Return (x, y) of the center of cell containing provided text 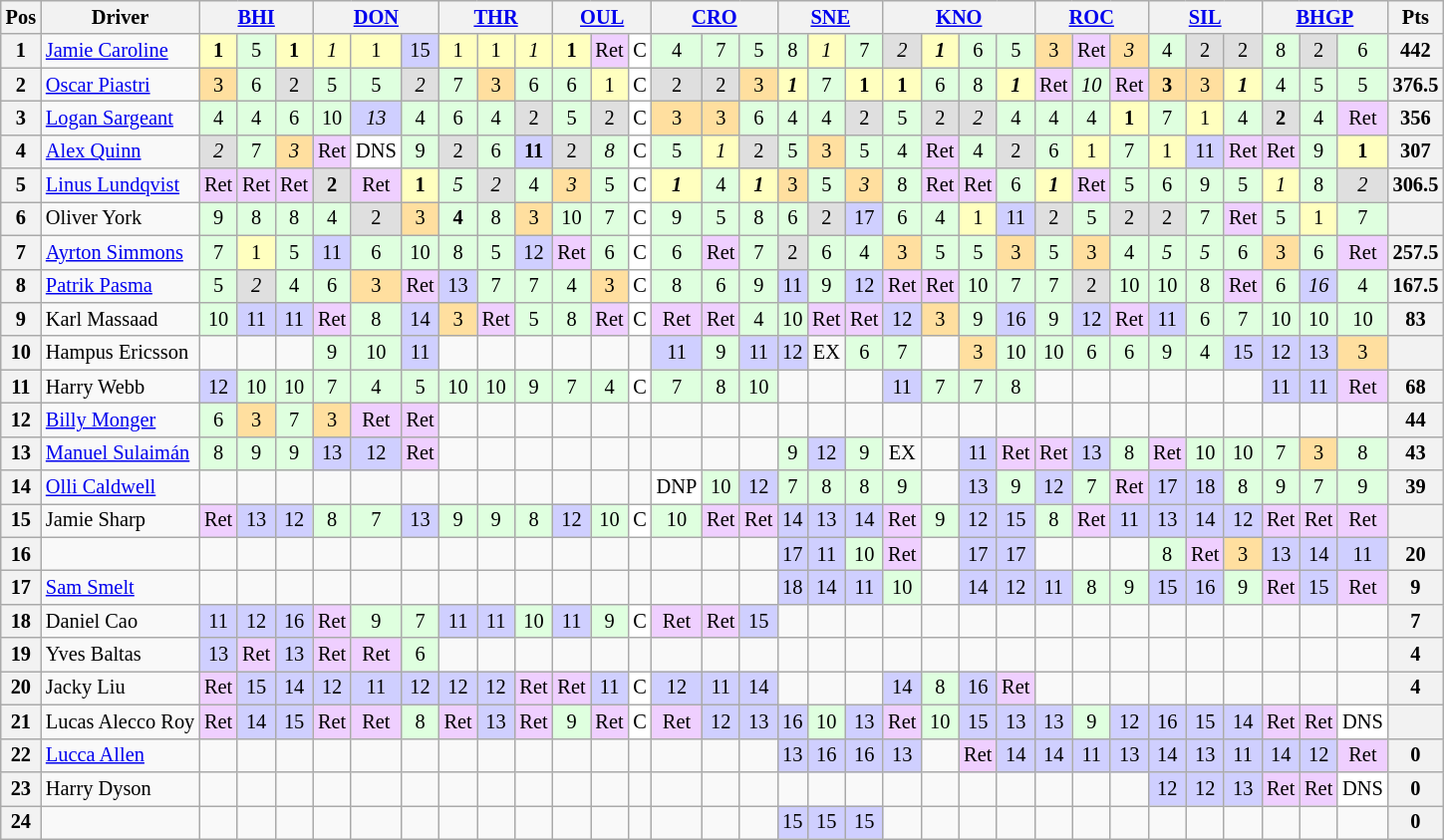
Ayrton Simmons (120, 252)
ROC (1091, 17)
Logan Sargeant (120, 118)
442 (1416, 51)
Lucas Alecco Roy (120, 721)
Pts (1416, 17)
22 (21, 755)
167.5 (1416, 286)
Jamie Caroline (120, 51)
Jamie Sharp (120, 520)
Oscar Piastri (120, 85)
Olli Caldwell (120, 487)
83 (1416, 319)
43 (1416, 453)
BHGP (1324, 17)
68 (1416, 387)
Harry Webb (120, 387)
DNP (677, 487)
356 (1416, 118)
Hampus Ericsson (120, 353)
DON (376, 17)
Alex Quinn (120, 151)
SNE (830, 17)
24 (21, 822)
SIL (1205, 17)
Harry Dyson (120, 788)
44 (1416, 420)
Yves Baltas (120, 655)
Driver (120, 17)
CRO (715, 17)
306.5 (1416, 185)
Jacky Liu (120, 688)
19 (21, 655)
Patrik Pasma (120, 286)
307 (1416, 151)
Linus Lundqvist (120, 185)
OUL (602, 17)
39 (1416, 487)
Pos (21, 17)
Billy Monger (120, 420)
Daniel Cao (120, 621)
257.5 (1416, 252)
Sam Smelt (120, 587)
Lucca Allen (120, 755)
Karl Massaad (120, 319)
Oliver York (120, 218)
Manuel Sulaimán (120, 453)
376.5 (1416, 85)
21 (21, 721)
23 (21, 788)
BHI (256, 17)
THR (496, 17)
KNO (959, 17)
